Extract the [x, y] coordinate from the center of the cell holding the provided text.  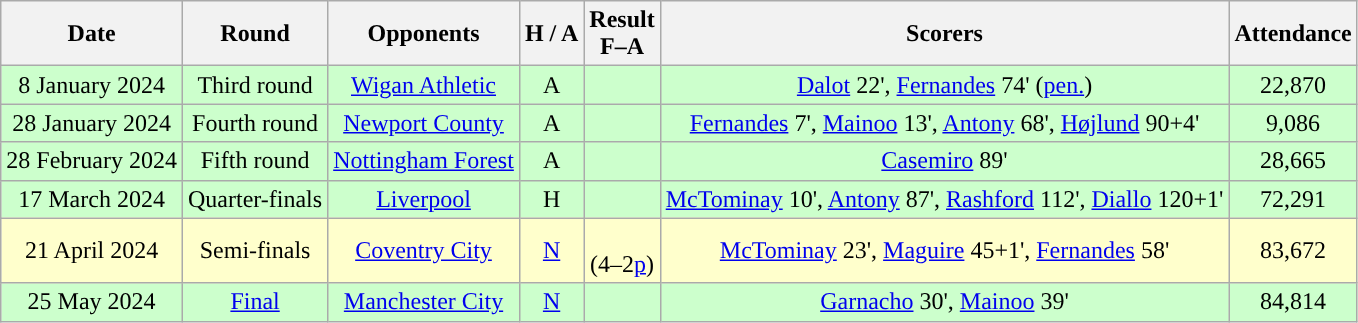
84,814 [1293, 302]
Dalot 22', Fernandes 74' (pen.) [944, 85]
Final [254, 302]
Fifth round [254, 161]
Newport County [424, 123]
Manchester City [424, 302]
83,672 [1293, 250]
Fourth round [254, 123]
Nottingham Forest [424, 161]
25 May 2024 [92, 302]
ResultF–A [622, 34]
H / A [551, 34]
McTominay 10', Antony 87', Rashford 112', Diallo 120+1' [944, 199]
Liverpool [424, 199]
Attendance [1293, 34]
Opponents [424, 34]
Third round [254, 85]
Semi-finals [254, 250]
28 January 2024 [92, 123]
Scorers [944, 34]
72,291 [1293, 199]
Fernandes 7', Mainoo 13', Antony 68', Højlund 90+4' [944, 123]
Wigan Athletic [424, 85]
H [551, 199]
28,665 [1293, 161]
28 February 2024 [92, 161]
8 January 2024 [92, 85]
(4–2p) [622, 250]
Round [254, 34]
McTominay 23', Maguire 45+1', Fernandes 58' [944, 250]
Coventry City [424, 250]
Garnacho 30', Mainoo 39' [944, 302]
21 April 2024 [92, 250]
Date [92, 34]
17 March 2024 [92, 199]
9,086 [1293, 123]
Quarter-finals [254, 199]
Casemiro 89' [944, 161]
22,870 [1293, 85]
